Return (X, Y) of the center of cell containing provided text 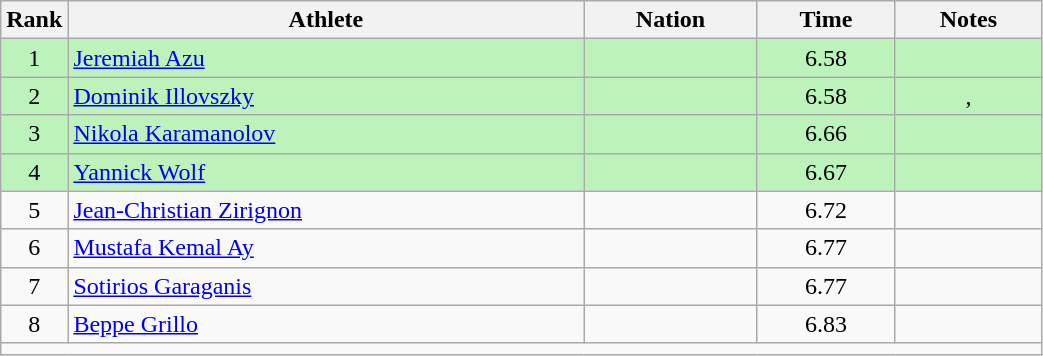
4 (34, 172)
Jeremiah Azu (326, 58)
6.83 (826, 324)
Nation (670, 20)
7 (34, 286)
Yannick Wolf (326, 172)
Time (826, 20)
6.66 (826, 134)
, (968, 96)
Nikola Karamanolov (326, 134)
Sotirios Garaganis (326, 286)
1 (34, 58)
8 (34, 324)
Mustafa Kemal Ay (326, 248)
Jean-Christian Zirignon (326, 210)
Notes (968, 20)
3 (34, 134)
6.67 (826, 172)
2 (34, 96)
Dominik Illovszky (326, 96)
Beppe Grillo (326, 324)
5 (34, 210)
6.72 (826, 210)
6 (34, 248)
Rank (34, 20)
Athlete (326, 20)
